Capture the cell that displays the provided text and extract its (x, y) central coordinate. 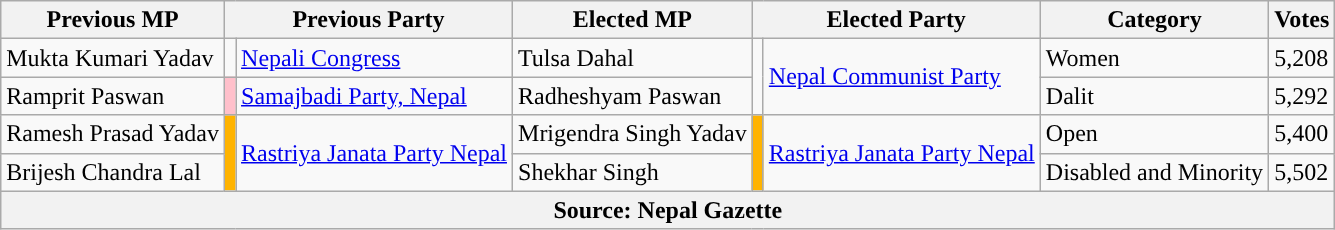
Samajbadi Party, Nepal (374, 96)
Elected MP (633, 20)
Dalit (1154, 96)
Open (1154, 134)
5,400 (1302, 134)
Previous Party (368, 20)
Ramesh Prasad Yadav (113, 134)
Brijesh Chandra Lal (113, 172)
Shekhar Singh (633, 172)
5,208 (1302, 58)
Tulsa Dahal (633, 58)
Source: Nepal Gazette (668, 210)
Category (1154, 20)
Radheshyam Paswan (633, 96)
Mrigendra Singh Yadav (633, 134)
Mukta Kumari Yadav (113, 58)
Nepali Congress (374, 58)
Women (1154, 58)
Disabled and Minority (1154, 172)
5,502 (1302, 172)
Ramprit Paswan (113, 96)
5,292 (1302, 96)
Nepal Communist Party (902, 77)
Previous MP (113, 20)
Votes (1302, 20)
Elected Party (896, 20)
